Pinpoint the cell where the given text exists, returning its [x, y] midpoint coordinate. 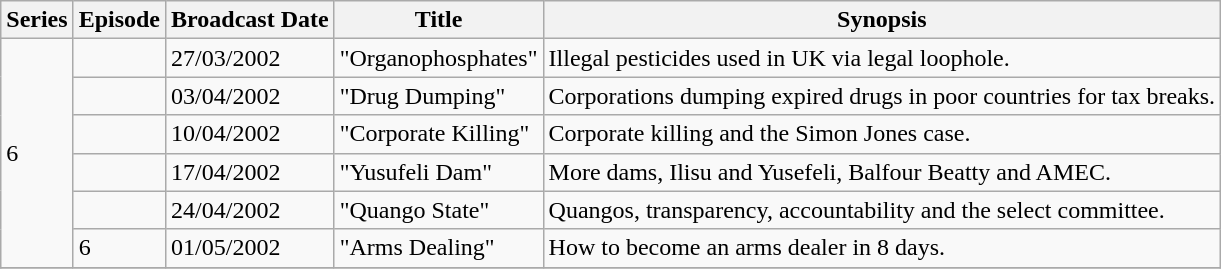
"Yusufeli Dam" [438, 172]
Synopsis [882, 20]
How to become an arms dealer in 8 days. [882, 248]
Series [37, 20]
17/04/2002 [250, 172]
Title [438, 20]
"Organophosphates" [438, 58]
"Corporate Killing" [438, 134]
Illegal pesticides used in UK via legal loophole. [882, 58]
03/04/2002 [250, 96]
24/04/2002 [250, 210]
"Quango State" [438, 210]
Corporate killing and the Simon Jones case. [882, 134]
Episode [119, 20]
01/05/2002 [250, 248]
27/03/2002 [250, 58]
"Drug Dumping" [438, 96]
Broadcast Date [250, 20]
More dams, Ilisu and Yusefeli, Balfour Beatty and AMEC. [882, 172]
"Arms Dealing" [438, 248]
10/04/2002 [250, 134]
Quangos, transparency, accountability and the select committee. [882, 210]
Corporations dumping expired drugs in poor countries for tax breaks. [882, 96]
